Extract the (X, Y) coordinate from the center of the cell holding the provided text.  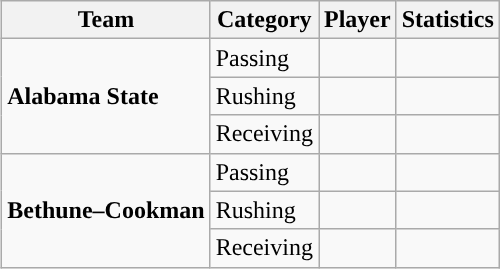
Alabama State (106, 96)
Statistics (448, 20)
Category (264, 20)
Team (106, 20)
Bethune–Cookman (106, 210)
Player (357, 20)
